Find where the given text appears and provide that cell's center as (x, y) coordinate. 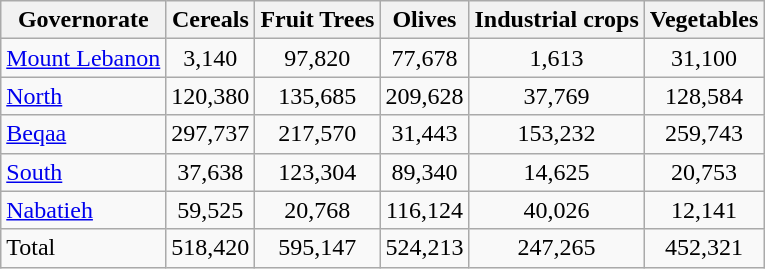
120,380 (210, 96)
123,304 (318, 172)
297,737 (210, 134)
South (84, 172)
31,443 (424, 134)
247,265 (556, 248)
135,685 (318, 96)
97,820 (318, 58)
20,768 (318, 210)
Mount Lebanon (84, 58)
116,124 (424, 210)
37,638 (210, 172)
North (84, 96)
209,628 (424, 96)
14,625 (556, 172)
Vegetables (704, 20)
Olives (424, 20)
Total (84, 248)
Beqaa (84, 134)
128,584 (704, 96)
77,678 (424, 58)
524,213 (424, 248)
518,420 (210, 248)
217,570 (318, 134)
Nabatieh (84, 210)
153,232 (556, 134)
Industrial crops (556, 20)
Fruit Trees (318, 20)
40,026 (556, 210)
37,769 (556, 96)
20,753 (704, 172)
12,141 (704, 210)
Governorate (84, 20)
3,140 (210, 58)
452,321 (704, 248)
Cereals (210, 20)
1,613 (556, 58)
59,525 (210, 210)
595,147 (318, 248)
31,100 (704, 58)
259,743 (704, 134)
89,340 (424, 172)
